From the cell containing the given text, extract its center point as (x, y) coordinate. 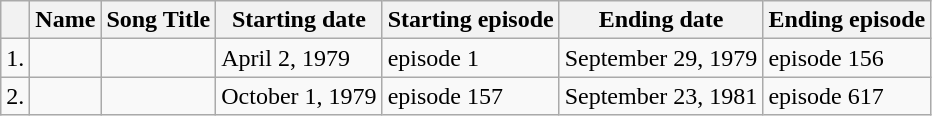
September 29, 1979 (661, 58)
Song Title (158, 20)
1. (16, 58)
episode 156 (847, 58)
episode 617 (847, 96)
Ending date (661, 20)
Name (66, 20)
2. (16, 96)
Ending episode (847, 20)
episode 1 (470, 58)
April 2, 1979 (299, 58)
episode 157 (470, 96)
Starting date (299, 20)
September 23, 1981 (661, 96)
October 1, 1979 (299, 96)
Starting episode (470, 20)
